Identify which cell holds the provided text, then report its [X, Y] central coordinate. 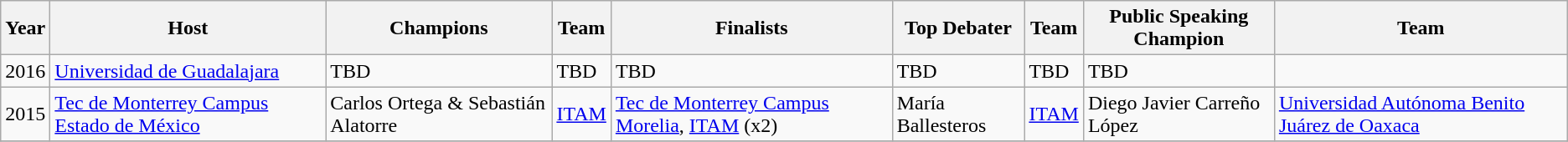
Year [25, 28]
Universidad de Guadalajara [188, 71]
Finalists [751, 28]
Diego Javier Carreño López [1179, 114]
Champions [439, 28]
Universidad Autónoma Benito Juárez de Oaxaca [1421, 114]
María Ballesteros [958, 114]
Tec de Monterrey Campus Estado de México [188, 114]
Carlos Ortega & Sebastián Alatorre [439, 114]
Tec de Monterrey Campus Morelia, ITAM (x2) [751, 114]
2016 [25, 71]
Public Speaking Champion [1179, 28]
Top Debater [958, 28]
Host [188, 28]
2015 [25, 114]
